Determine the (x, y) coordinate at the center of the cell enclosing the given text.  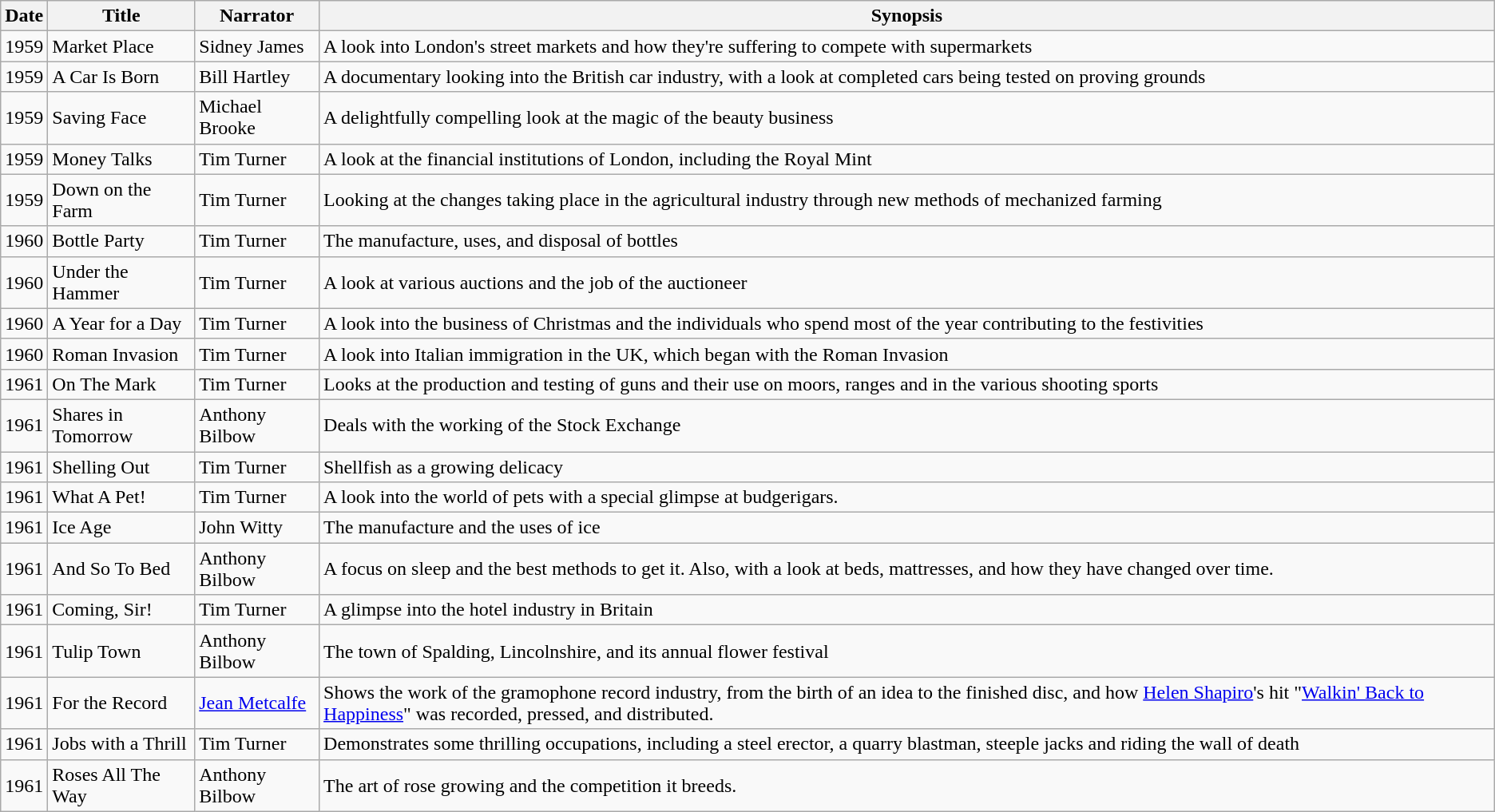
Jobs with a Thrill (121, 744)
Coming, Sir! (121, 610)
Saving Face (121, 118)
Bill Hartley (257, 77)
Bottle Party (121, 241)
For the Record (121, 703)
A look into the world of pets with a special glimpse at budgerigars. (907, 497)
Synopsis (907, 16)
The manufacture and the uses of ice (907, 528)
Deals with the working of the Stock Exchange (907, 425)
On The Mark (121, 384)
A Car Is Born (121, 77)
Sidney James (257, 46)
A glimpse into the hotel industry in Britain (907, 610)
Roman Invasion (121, 354)
Roses All The Way (121, 786)
Under the Hammer (121, 283)
A focus on sleep and the best methods to get it. Also, with a look at beds, mattresses, and how they have changed over time. (907, 568)
The town of Spalding, Lincolnshire, and its annual flower festival (907, 652)
Jean Metcalfe (257, 703)
A look into London's street markets and how they're suffering to compete with supermarkets (907, 46)
Shares in Tomorrow (121, 425)
Title (121, 16)
A delightfully compelling look at the magic of the beauty business (907, 118)
Michael Brooke (257, 118)
Down on the Farm (121, 200)
A documentary looking into the British car industry, with a look at completed cars being tested on proving grounds (907, 77)
A look at the financial institutions of London, including the Royal Mint (907, 159)
Tulip Town (121, 652)
And So To Bed (121, 568)
The manufacture, uses, and disposal of bottles (907, 241)
Looking at the changes taking place in the agricultural industry through new methods of mechanized farming (907, 200)
Shellfish as a growing delicacy (907, 467)
Ice Age (121, 528)
What A Pet! (121, 497)
A look at various auctions and the job of the auctioneer (907, 283)
John Witty (257, 528)
A look into Italian immigration in the UK, which began with the Roman Invasion (907, 354)
Date (24, 16)
Market Place (121, 46)
Shelling Out (121, 467)
The art of rose growing and the competition it breeds. (907, 786)
Looks at the production and testing of guns and their use on moors, ranges and in the various shooting sports (907, 384)
Narrator (257, 16)
A look into the business of Christmas and the individuals who spend most of the year contributing to the festivities (907, 323)
A Year for a Day (121, 323)
Money Talks (121, 159)
Demonstrates some thrilling occupations, including a steel erector, a quarry blastman, steeple jacks and riding the wall of death (907, 744)
